Extract the [X, Y] coordinate from the center of the cell holding the provided text.  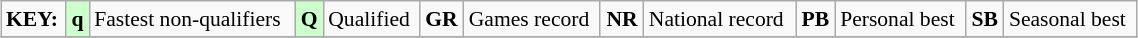
PB [816, 19]
SB [985, 19]
Fastest non-qualifiers [192, 19]
Games record [532, 19]
q [78, 19]
Seasonal best [1070, 19]
National record [720, 19]
Q [309, 19]
KEY: [34, 19]
Personal best [900, 19]
NR [622, 19]
Qualified [371, 19]
GR [442, 19]
